Locate the cell with the specified text and output its [X, Y] center coordinate. 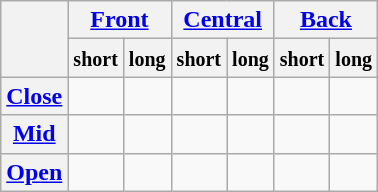
Back [326, 20]
Central [222, 20]
Mid [34, 134]
Close [34, 96]
Front [120, 20]
Open [34, 172]
